Provide the [x, y] coordinate of the cell's center where the given text is located.  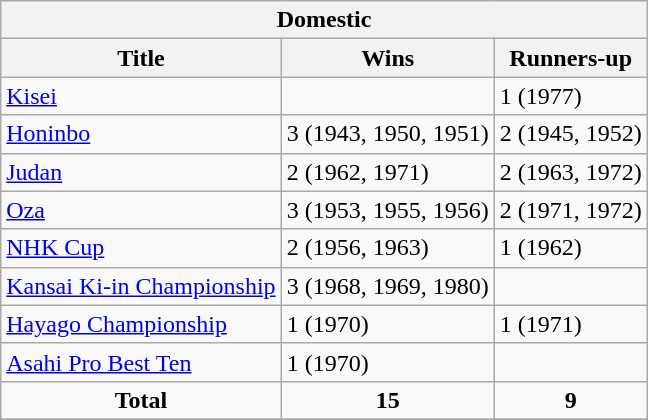
1 (1962) [570, 248]
3 (1943, 1950, 1951) [388, 134]
Wins [388, 58]
9 [570, 400]
NHK Cup [141, 248]
Judan [141, 172]
2 (1945, 1952) [570, 134]
Title [141, 58]
1 (1971) [570, 324]
Hayago Championship [141, 324]
2 (1963, 1972) [570, 172]
Kansai Ki-in Championship [141, 286]
3 (1953, 1955, 1956) [388, 210]
Total [141, 400]
Kisei [141, 96]
Oza [141, 210]
2 (1962, 1971) [388, 172]
15 [388, 400]
2 (1956, 1963) [388, 248]
Runners-up [570, 58]
3 (1968, 1969, 1980) [388, 286]
Asahi Pro Best Ten [141, 362]
Honinbo [141, 134]
1 (1977) [570, 96]
2 (1971, 1972) [570, 210]
Domestic [324, 20]
